Determine the (x, y) coordinate at the center of the cell enclosing the given text.  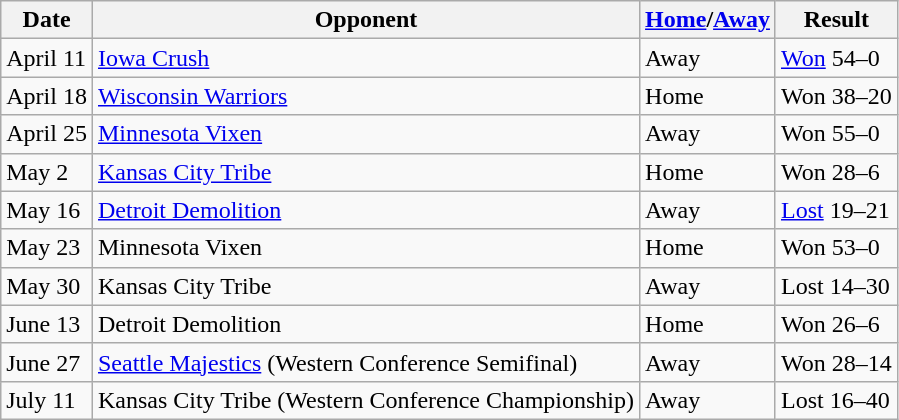
Date (47, 20)
Won 28–6 (836, 172)
Result (836, 20)
May 2 (47, 172)
April 25 (47, 134)
Lost 19–21 (836, 210)
July 11 (47, 400)
Home/Away (708, 20)
April 18 (47, 96)
Won 53–0 (836, 248)
April 11 (47, 58)
Opponent (366, 20)
Wisconsin Warriors (366, 96)
Lost 14–30 (836, 286)
Seattle Majestics (Western Conference Semifinal) (366, 362)
Won 54–0 (836, 58)
Won 38–20 (836, 96)
May 23 (47, 248)
June 27 (47, 362)
Won 28–14 (836, 362)
Iowa Crush (366, 58)
Won 26–6 (836, 324)
June 13 (47, 324)
May 16 (47, 210)
Kansas City Tribe (Western Conference Championship) (366, 400)
Won 55–0 (836, 134)
Lost 16–40 (836, 400)
May 30 (47, 286)
